Scan for the cell matching the given text and deliver its [X, Y] coordinate at center. 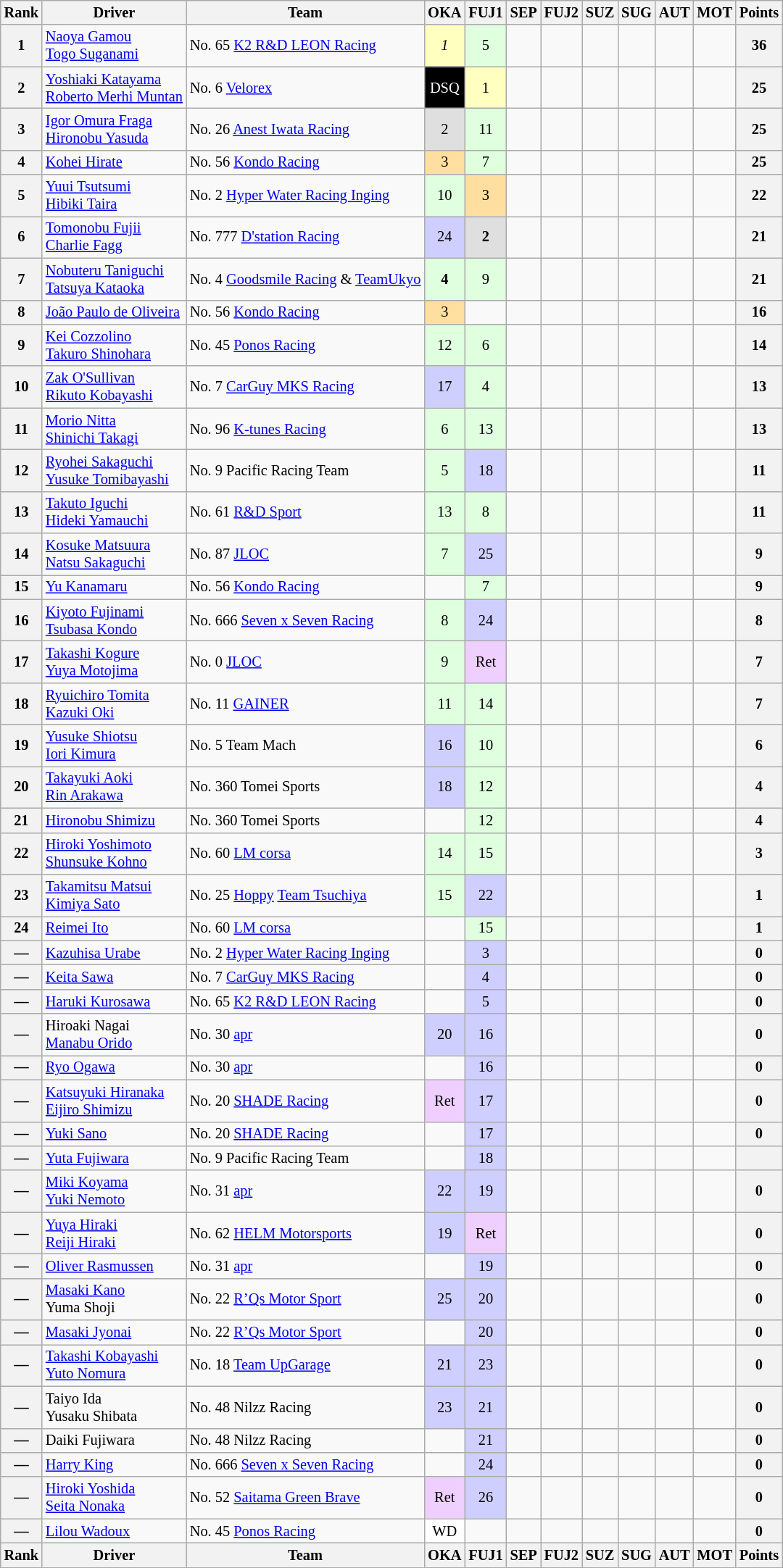
No. 18 Team UpGarage [305, 1365]
Takayuki Aoki Rin Arakawa [115, 787]
Haruki Kurosawa [115, 1001]
Yuui Tsutsumi Hibiki Taira [115, 196]
Harry King [115, 1464]
Hiroki Yoshimoto Shunsuke Kohno [115, 854]
Taiyo Ida Yusaku Shibata [115, 1407]
Hiroki Yoshida Seita Nonaka [115, 1498]
Ryohei Sakaguchi Yusuke Tomibayashi [115, 470]
No. 52 Saitama Green Brave [305, 1498]
No. 62 HELM Motorsports [305, 1233]
No. 25 Hoppy Team Tsuchiya [305, 895]
Keita Sawa [115, 977]
Takashi Kobayashi Yuto Nomura [115, 1365]
Tomonobu Fujii Charlie Fagg [115, 237]
Zak O'Sullivan Rikuto Kobayashi [115, 387]
No. 777 D'station Racing [305, 237]
Naoya Gamou Togo Suganami [115, 46]
Lilou Wadoux [115, 1531]
Daiki Fujiwara [115, 1440]
Takuto Iguchi Hideki Yamauchi [115, 512]
No. 96 K-tunes Racing [305, 429]
Morio Nitta Shinichi Takagi [115, 429]
Ryuichiro Tomita Kazuki Oki [115, 704]
Kazuhisa Urabe [115, 953]
Miki Koyama Yuki Nemoto [115, 1191]
Hiroaki Nagai Manabu Orido [115, 1035]
No. 4 Goodsmile Racing & TeamUkyo [305, 279]
No. 6 Velorex [305, 88]
Igor Omura Fraga Hironobu Yasuda [115, 129]
Yoshiaki Katayama Roberto Merhi Muntan [115, 88]
No. 11 GAINER [305, 704]
Yuya Hiraki Reiji Hiraki [115, 1233]
Takamitsu Matsui Kimiya Sato [115, 895]
Yusuke Shiotsu Iori Kimura [115, 746]
Takashi Kogure Yuya Motojima [115, 662]
Yu Kanamaru [115, 587]
Yuki Sano [115, 1134]
Yuta Fujiwara [115, 1158]
DSQ [444, 88]
Hironobu Shimizu [115, 820]
Oliver Rasmussen [115, 1266]
João Paulo de Oliveira [115, 312]
Nobuteru Taniguchi Tatsuya Kataoka [115, 279]
No. 5 Team Mach [305, 746]
36 [759, 46]
Kei Cozzolino Takuro Shinohara [115, 345]
Kohei Hirate [115, 162]
No. 61 R&D Sport [305, 512]
Kiyoto Fujinami Tsubasa Kondo [115, 620]
No. 87 JLOC [305, 554]
Kosuke Matsuura Natsu Sakaguchi [115, 554]
Masaki Jyonai [115, 1333]
Reimei Ito [115, 928]
No. 0 JLOC [305, 662]
No. 26 Anest Iwata Racing [305, 129]
WD [444, 1531]
Katsuyuki Hiranaka Eijiro Shimizu [115, 1101]
Masaki Kano Yuma Shoji [115, 1299]
26 [486, 1498]
Ryo Ogawa [115, 1067]
